For the text-containing cell, return its midpoint in [x, y] coordinate format. 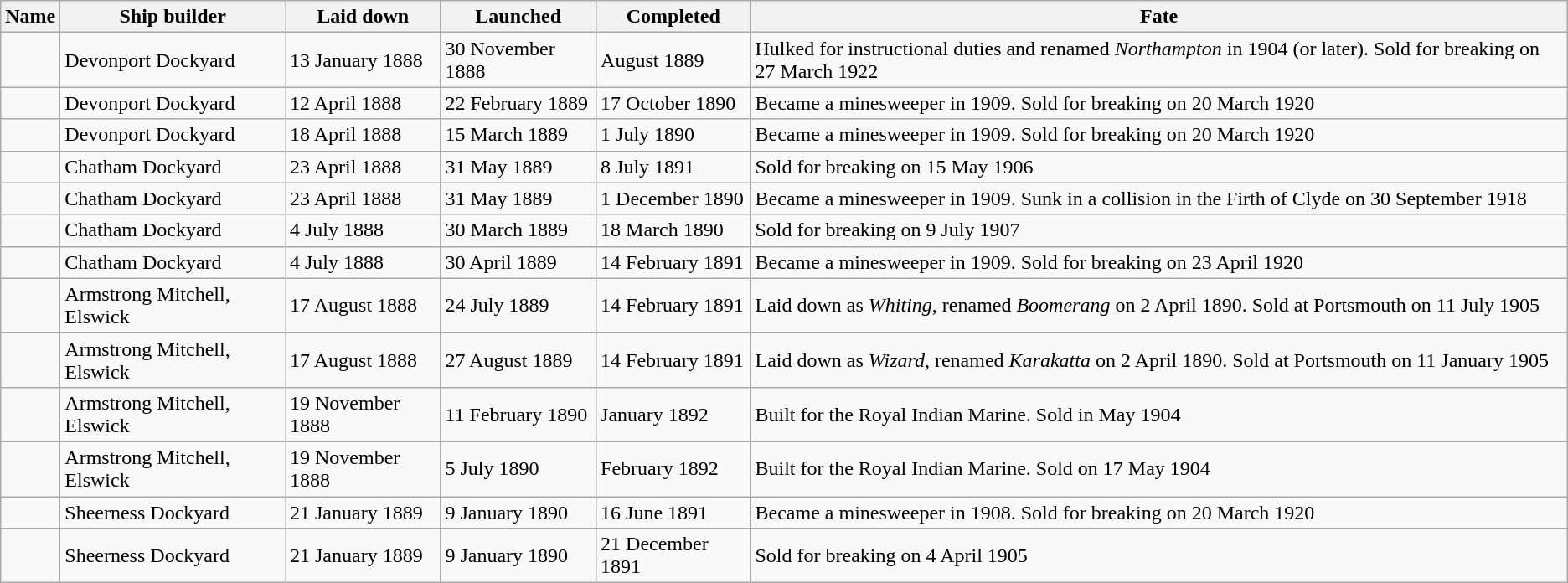
24 July 1889 [518, 305]
Launched [518, 17]
12 April 1888 [362, 103]
August 1889 [673, 60]
5 July 1890 [518, 469]
27 August 1889 [518, 360]
Fate [1159, 17]
17 October 1890 [673, 103]
11 February 1890 [518, 414]
22 February 1889 [518, 103]
18 March 1890 [673, 230]
8 July 1891 [673, 167]
Sold for breaking on 15 May 1906 [1159, 167]
January 1892 [673, 414]
30 November 1888 [518, 60]
Laid down as Wizard, renamed Karakatta on 2 April 1890. Sold at Portsmouth on 11 January 1905 [1159, 360]
Became a minesweeper in 1909. Sold for breaking on 23 April 1920 [1159, 262]
Laid down as Whiting, renamed Boomerang on 2 April 1890. Sold at Portsmouth on 11 July 1905 [1159, 305]
13 January 1888 [362, 60]
Completed [673, 17]
Became a minesweeper in 1908. Sold for breaking on 20 March 1920 [1159, 512]
Became a minesweeper in 1909. Sunk in a collision in the Firth of Clyde on 30 September 1918 [1159, 199]
Sold for breaking on 9 July 1907 [1159, 230]
21 December 1891 [673, 556]
February 1892 [673, 469]
Built for the Royal Indian Marine. Sold in May 1904 [1159, 414]
18 April 1888 [362, 135]
30 April 1889 [518, 262]
30 March 1889 [518, 230]
Sold for breaking on 4 April 1905 [1159, 556]
Hulked for instructional duties and renamed Northampton in 1904 (or later). Sold for breaking on 27 March 1922 [1159, 60]
16 June 1891 [673, 512]
Laid down [362, 17]
Name [30, 17]
Ship builder [173, 17]
1 December 1890 [673, 199]
15 March 1889 [518, 135]
Built for the Royal Indian Marine. Sold on 17 May 1904 [1159, 469]
1 July 1890 [673, 135]
